Identify which cell holds the provided text, then report its [X, Y] central coordinate. 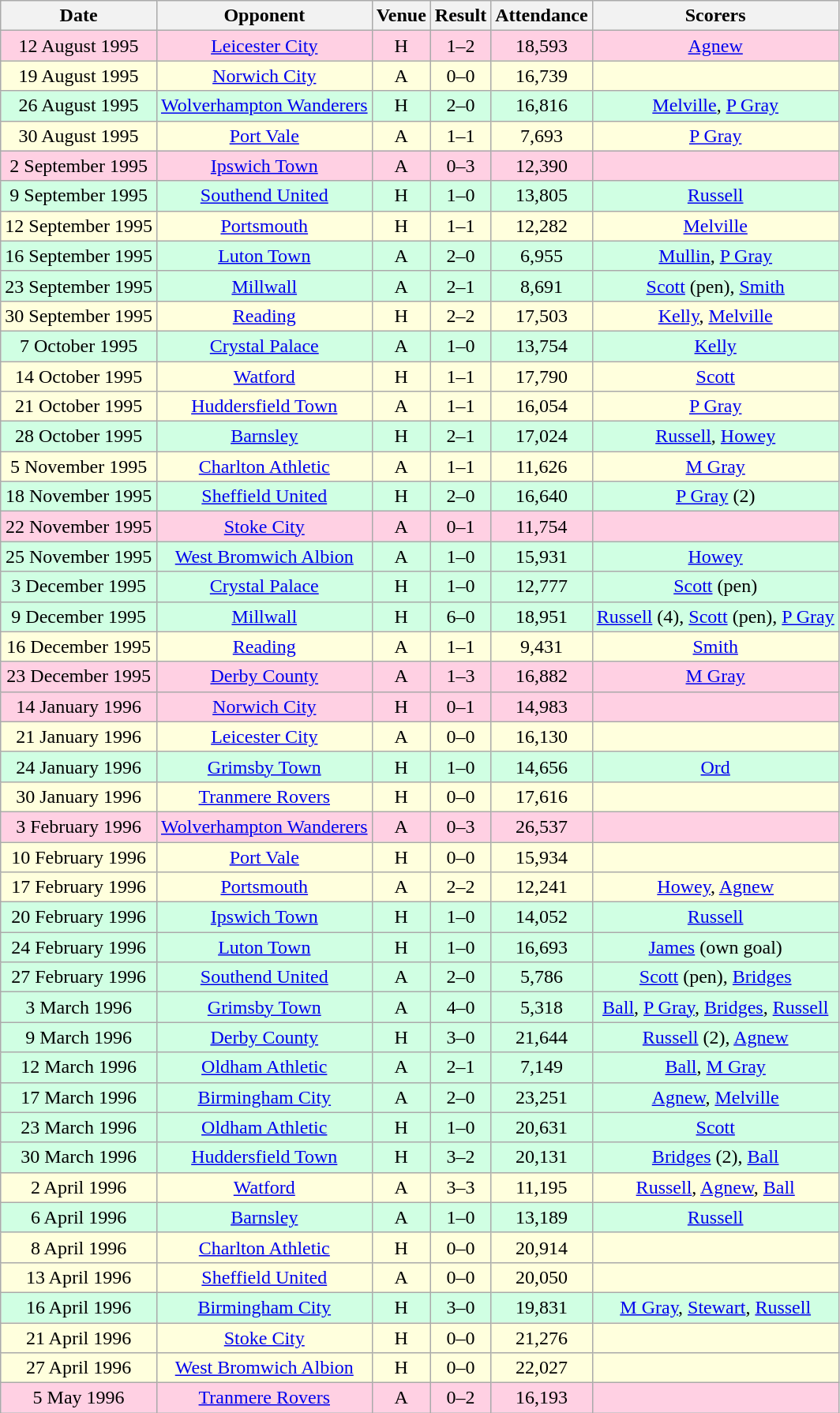
25 November 1995 [79, 557]
6,955 [542, 256]
12,390 [542, 166]
13 April 1996 [79, 1277]
7,149 [542, 1067]
26 August 1995 [79, 106]
6 April 1996 [79, 1217]
11,195 [542, 1187]
4–0 [460, 1007]
3 March 1996 [79, 1007]
21 October 1995 [79, 407]
Scorers [715, 16]
Scott (pen), Bridges [715, 977]
27 February 1996 [79, 977]
27 April 1996 [79, 1368]
Melville, P Gray [715, 106]
16 December 1995 [79, 647]
10 February 1996 [79, 856]
8 April 1996 [79, 1247]
16 April 1996 [79, 1307]
23 December 1995 [79, 677]
M Gray, Stewart, Russell [715, 1307]
30 March 1996 [79, 1157]
Melville [715, 226]
16,739 [542, 76]
Agnew, Melville [715, 1097]
14,983 [542, 706]
Date [79, 16]
17 March 1996 [79, 1097]
7,693 [542, 136]
16,130 [542, 736]
11,626 [542, 467]
18,951 [542, 617]
15,934 [542, 856]
9 December 1995 [79, 617]
8,691 [542, 286]
24 January 1996 [79, 766]
21 January 1996 [79, 736]
14 October 1995 [79, 377]
Russell (4), Scott (pen), P Gray [715, 617]
13,754 [542, 346]
13,805 [542, 196]
20,914 [542, 1247]
Mullin, P Gray [715, 256]
18 November 1995 [79, 497]
17,790 [542, 377]
2 April 1996 [79, 1187]
16 September 1995 [79, 256]
Kelly [715, 346]
20 February 1996 [79, 917]
Smith [715, 647]
9 September 1995 [79, 196]
18,593 [542, 46]
Howey [715, 557]
9 March 1996 [79, 1037]
Ord [715, 766]
23 March 1996 [79, 1127]
14 January 1996 [79, 706]
30 August 1995 [79, 136]
1–3 [460, 677]
16,882 [542, 677]
16,193 [542, 1398]
1–2 [460, 46]
14,052 [542, 917]
19,831 [542, 1307]
17 February 1996 [79, 887]
20,050 [542, 1277]
3–2 [460, 1157]
26,537 [542, 826]
19 August 1995 [79, 76]
3–3 [460, 1187]
12 September 1995 [79, 226]
30 September 1995 [79, 316]
14,656 [542, 766]
Attendance [542, 16]
22,027 [542, 1368]
Kelly, Melville [715, 316]
3 December 1995 [79, 587]
Scott (pen), Smith [715, 286]
22 November 1995 [79, 527]
23 September 1995 [79, 286]
P Gray (2) [715, 497]
16,054 [542, 407]
James (own goal) [715, 947]
Venue [401, 16]
5,786 [542, 977]
Russell, Agnew, Ball [715, 1187]
16,816 [542, 106]
Bridges (2), Ball [715, 1157]
Russell (2), Agnew [715, 1037]
12,282 [542, 226]
5,318 [542, 1007]
5 May 1996 [79, 1398]
9,431 [542, 647]
2 September 1995 [79, 166]
7 October 1995 [79, 346]
Opponent [264, 16]
12 August 1995 [79, 46]
30 January 1996 [79, 796]
20,131 [542, 1157]
17,616 [542, 796]
17,503 [542, 316]
11,754 [542, 527]
16,693 [542, 947]
15,931 [542, 557]
12,777 [542, 587]
Scott (pen) [715, 587]
3 February 1996 [79, 826]
12,241 [542, 887]
28 October 1995 [79, 437]
Agnew [715, 46]
0–2 [460, 1398]
16,640 [542, 497]
13,189 [542, 1217]
21 April 1996 [79, 1338]
5 November 1995 [79, 467]
12 March 1996 [79, 1067]
Russell, Howey [715, 437]
6–0 [460, 617]
Ball, P Gray, Bridges, Russell [715, 1007]
Ball, M Gray [715, 1067]
20,631 [542, 1127]
21,644 [542, 1037]
23,251 [542, 1097]
24 February 1996 [79, 947]
21,276 [542, 1338]
Result [460, 16]
Howey, Agnew [715, 887]
17,024 [542, 437]
